Capture the cell that displays the provided text and extract its (X, Y) central coordinate. 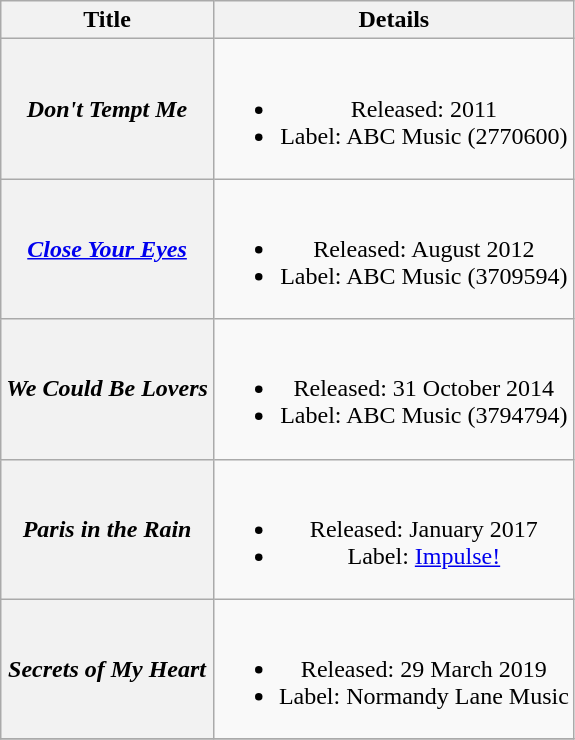
We Could Be Lovers (108, 389)
Released: January 2017Label: Impulse! (394, 529)
Don't Tempt Me (108, 109)
Paris in the Rain (108, 529)
Details (394, 20)
Secrets of My Heart (108, 669)
Released: August 2012Label: ABC Music (3709594) (394, 249)
Released: 31 October 2014Label: ABC Music (3794794) (394, 389)
Close Your Eyes (108, 249)
Released: 2011Label: ABC Music (2770600) (394, 109)
Released: 29 March 2019Label: Normandy Lane Music (394, 669)
Title (108, 20)
